Search for the cell housing the specified text and yield its [X, Y] center coordinate. 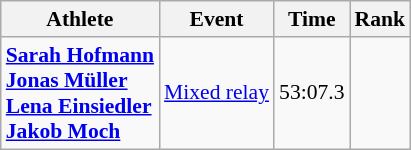
53:07.3 [312, 93]
Sarah HofmannJonas MüllerLena EinsiedlerJakob Moch [80, 93]
Rank [380, 19]
Mixed relay [216, 93]
Event [216, 19]
Athlete [80, 19]
Time [312, 19]
